Extract the [X, Y] coordinate from the center of the cell holding the provided text.  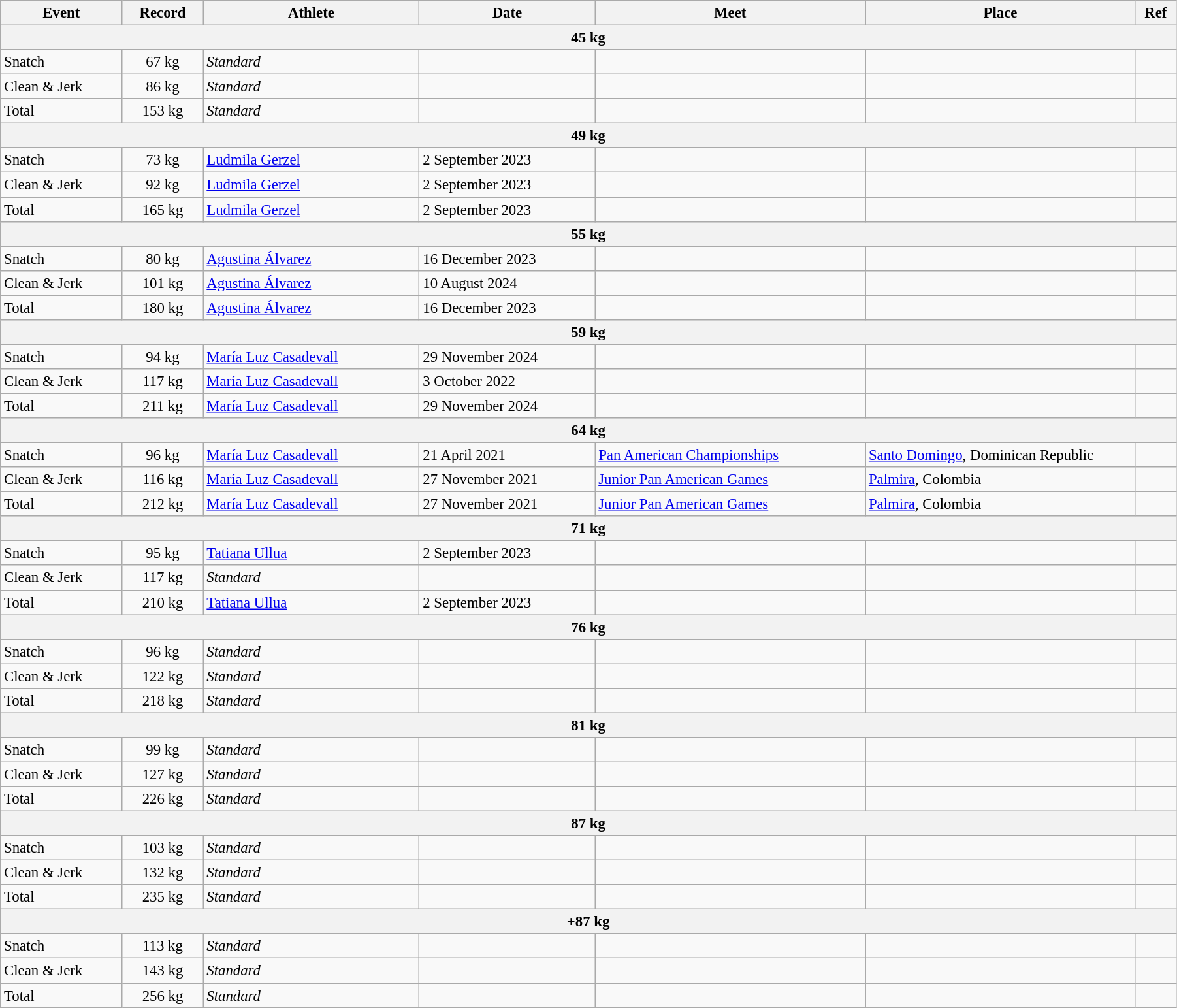
92 kg [163, 185]
Date [507, 13]
71 kg [588, 528]
235 kg [163, 897]
165 kg [163, 210]
122 kg [163, 676]
212 kg [163, 504]
21 April 2021 [507, 455]
99 kg [163, 750]
116 kg [163, 480]
73 kg [163, 160]
Pan American Championships [730, 455]
76 kg [588, 627]
81 kg [588, 725]
64 kg [588, 431]
113 kg [163, 947]
87 kg [588, 824]
132 kg [163, 873]
67 kg [163, 62]
103 kg [163, 848]
256 kg [163, 996]
211 kg [163, 406]
Athlete [311, 13]
Place [1001, 13]
226 kg [163, 799]
180 kg [163, 308]
49 kg [588, 136]
55 kg [588, 234]
127 kg [163, 774]
143 kg [163, 971]
218 kg [163, 701]
Ref [1155, 13]
101 kg [163, 283]
210 kg [163, 602]
Record [163, 13]
94 kg [163, 357]
Event [61, 13]
59 kg [588, 333]
45 kg [588, 38]
Meet [730, 13]
153 kg [163, 111]
10 August 2024 [507, 283]
3 October 2022 [507, 382]
Santo Domingo, Dominican Republic [1001, 455]
80 kg [163, 259]
+87 kg [588, 922]
95 kg [163, 553]
86 kg [163, 87]
